Search for the cell housing the specified text and yield its [x, y] center coordinate. 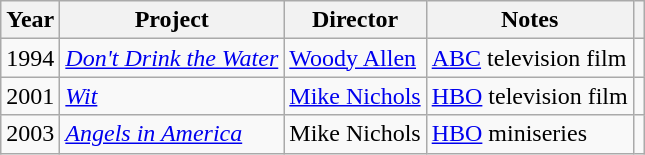
Project [172, 20]
2001 [30, 96]
ABC television film [530, 58]
2003 [30, 134]
Notes [530, 20]
Wit [172, 96]
Director [355, 20]
1994 [30, 58]
Don't Drink the Water [172, 58]
HBO miniseries [530, 134]
Angels in America [172, 134]
Woody Allen [355, 58]
HBO television film [530, 96]
Year [30, 20]
